Extract the [X, Y] coordinate from the center of the cell holding the provided text.  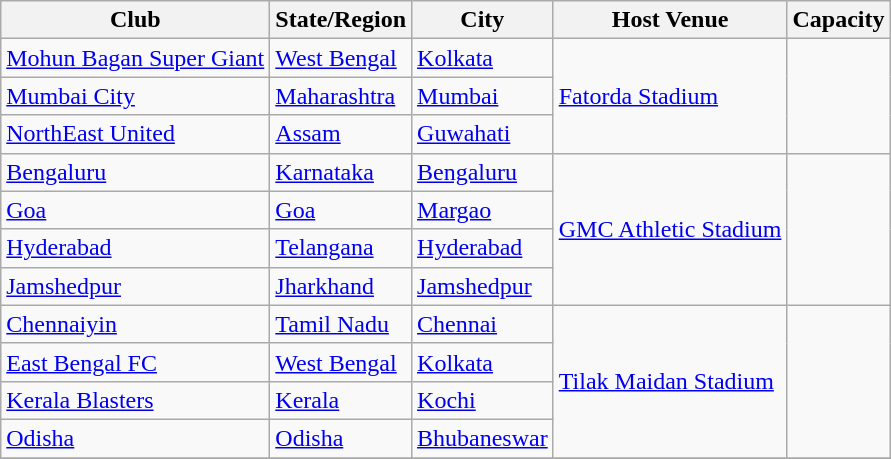
Guwahati [483, 134]
Jharkhand [341, 286]
State/Region [341, 20]
Kochi [483, 400]
Chennai [483, 324]
Maharashtra [341, 96]
Kerala [341, 400]
Fatorda Stadium [670, 96]
East Bengal FC [136, 362]
Tamil Nadu [341, 324]
Club [136, 20]
Host Venue [670, 20]
Assam [341, 134]
Karnataka [341, 172]
GMC Athletic Stadium [670, 229]
Chennaiyin [136, 324]
Bhubaneswar [483, 438]
City [483, 20]
Telangana [341, 248]
Margao [483, 210]
Tilak Maidan Stadium [670, 381]
Mohun Bagan Super Giant [136, 58]
NorthEast United [136, 134]
Mumbai City [136, 96]
Mumbai [483, 96]
Capacity [838, 20]
Kerala Blasters [136, 400]
